For the text-containing cell, return its midpoint in (x, y) coordinate format. 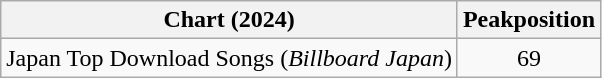
Chart (2024) (230, 20)
Peakposition (528, 20)
69 (528, 58)
Japan Top Download Songs (Billboard Japan) (230, 58)
